Search for the cell housing the specified text and yield its [X, Y] center coordinate. 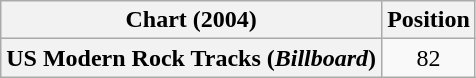
Position [429, 20]
US Modern Rock Tracks (Billboard) [192, 58]
Chart (2004) [192, 20]
82 [429, 58]
